Locate the cell with the specified text and output its [x, y] center coordinate. 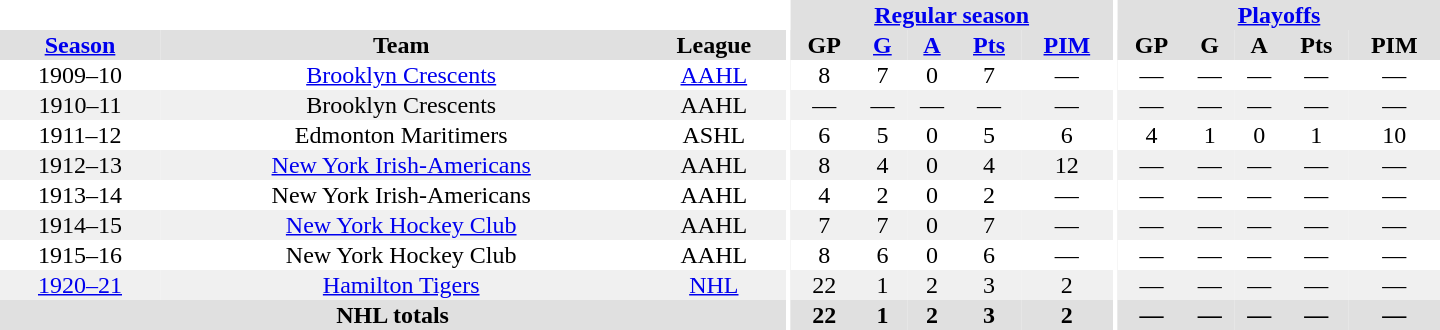
League [714, 45]
1914–15 [80, 225]
Regular season [952, 15]
Hamilton Tigers [401, 285]
1911–12 [80, 135]
Edmonton Maritimers [401, 135]
1909–10 [80, 75]
1915–16 [80, 255]
NHL totals [392, 315]
ASHL [714, 135]
1920–21 [80, 285]
10 [1394, 135]
12 [1066, 165]
1910–11 [80, 105]
1912–13 [80, 165]
Season [80, 45]
Playoffs [1279, 15]
1913–14 [80, 195]
Team [401, 45]
NHL [714, 285]
